Find where the given text appears and provide that cell's center as [x, y] coordinate. 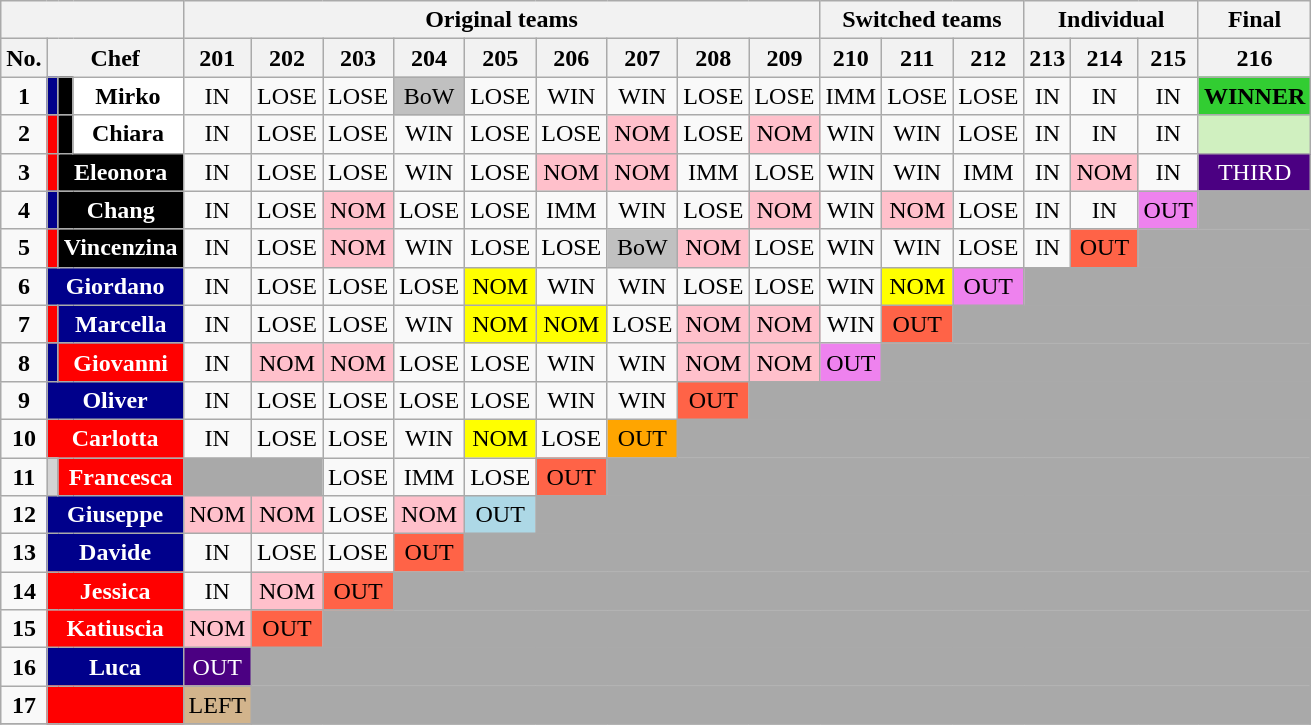
213 [1048, 58]
Individual [1112, 20]
Original teams [502, 20]
Final [1254, 20]
5 [24, 248]
201 [217, 58]
Switched teams [922, 20]
1 [24, 96]
13 [24, 553]
9 [24, 400]
14 [24, 591]
Giordano [115, 286]
8 [24, 362]
11 [24, 477]
209 [784, 58]
10 [24, 438]
204 [430, 58]
215 [1168, 58]
210 [851, 58]
THIRD [1254, 172]
208 [714, 58]
Carlotta [115, 438]
6 [24, 286]
No. [24, 58]
Jessica [115, 591]
Chiara [128, 134]
Eleonora [120, 172]
202 [286, 58]
Francesca [120, 477]
Chef [115, 58]
Giuseppe [115, 515]
12 [24, 515]
16 [24, 667]
LEFT [217, 705]
203 [358, 58]
Mirko [128, 96]
Davide [115, 553]
Giovanni [120, 362]
Marcella [120, 324]
212 [988, 58]
206 [572, 58]
15 [24, 629]
7 [24, 324]
207 [642, 58]
211 [918, 58]
Luca [115, 667]
Oliver [115, 400]
Katiuscia [115, 629]
216 [1254, 58]
3 [24, 172]
2 [24, 134]
WINNER [1254, 96]
17 [24, 705]
4 [24, 210]
Chang [120, 210]
205 [500, 58]
Vincenzina [120, 248]
214 [1104, 58]
